Find where the given text appears and provide that cell's center as [x, y] coordinate. 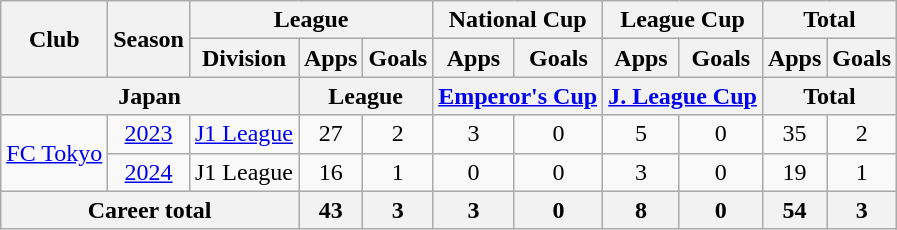
Club [54, 39]
National Cup [518, 20]
2023 [149, 134]
Emperor's Cup [518, 96]
Division [244, 58]
8 [642, 210]
27 [330, 134]
2024 [149, 172]
16 [330, 172]
54 [794, 210]
FC Tokyo [54, 153]
5 [642, 134]
43 [330, 210]
19 [794, 172]
League Cup [683, 20]
Japan [150, 96]
Season [149, 39]
Career total [150, 210]
J. League Cup [683, 96]
35 [794, 134]
